Provide the (X, Y) coordinate of the cell's center where the given text is located.  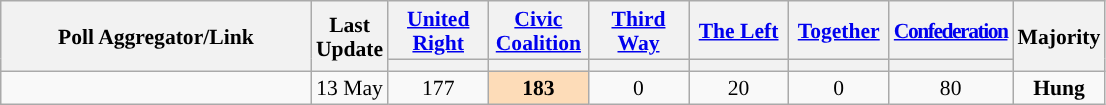
13 May (350, 88)
80 (951, 88)
177 (438, 88)
Third Way (638, 30)
Poll Aggregator/Link (156, 36)
Together (839, 30)
Confederation (951, 30)
LastUpdate (350, 36)
The Left (739, 30)
United Right (438, 30)
Hung (1060, 88)
Majority (1060, 36)
20 (739, 88)
183 (538, 88)
Civic Coalition (538, 30)
